Output the [x, y] coordinate of the center of the cell containing the given text.  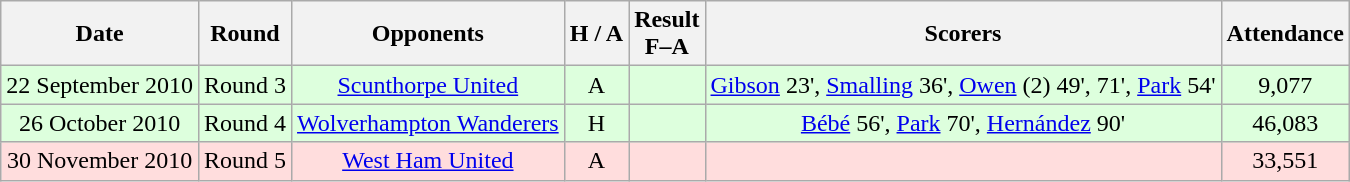
30 November 2010 [100, 161]
Opponents [428, 34]
Attendance [1285, 34]
33,551 [1285, 161]
Bébé 56', Park 70', Hernández 90' [963, 123]
Date [100, 34]
H / A [596, 34]
West Ham United [428, 161]
Round 4 [244, 123]
9,077 [1285, 85]
ResultF–A [667, 34]
Wolverhampton Wanderers [428, 123]
Round [244, 34]
22 September 2010 [100, 85]
26 October 2010 [100, 123]
Round 3 [244, 85]
Scorers [963, 34]
Gibson 23', Smalling 36', Owen (2) 49', 71', Park 54' [963, 85]
Round 5 [244, 161]
46,083 [1285, 123]
H [596, 123]
Scunthorpe United [428, 85]
